Locate the cell with the specified text and output its [x, y] center coordinate. 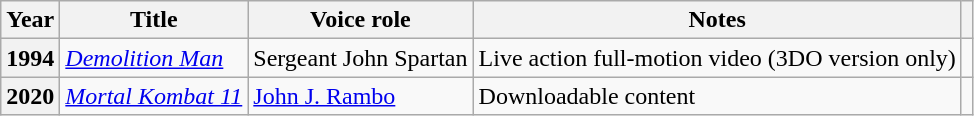
1994 [30, 58]
Demolition Man [154, 58]
Mortal Kombat 11 [154, 96]
Title [154, 20]
Voice role [360, 20]
Live action full-motion video (3DO version only) [717, 58]
Downloadable content [717, 96]
Notes [717, 20]
John J. Rambo [360, 96]
Sergeant John Spartan [360, 58]
Year [30, 20]
2020 [30, 96]
